Locate the cell with the specified text and output its [X, Y] center coordinate. 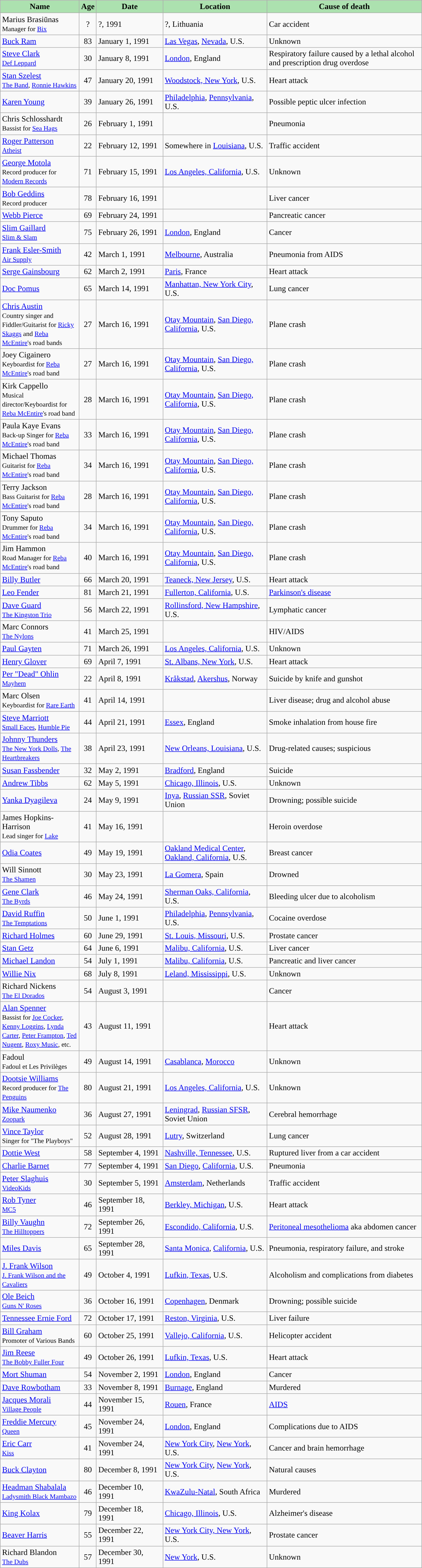
57 [88, 1557]
Marius Brasiūnas Manager for Bix [40, 24]
Doc Pomus [40, 289]
April 23, 1991 [130, 749]
September 26, 1991 [130, 1227]
April 21, 1991 [130, 722]
September 5, 1991 [130, 1183]
Alcoholism and complications from diabetes [344, 1275]
83 [88, 41]
Teaneck, New Jersey, U.S. [215, 580]
79 [88, 1513]
January 20, 1991 [130, 80]
March 22, 1991 [130, 610]
Breast cancer [344, 853]
Yanka Dyagileva [40, 800]
Dootsie Williams Record producer for The Penguins [40, 1088]
Eric Carr Kiss [40, 1448]
Buck Ram [40, 41]
January 26, 1991 [130, 102]
Pneumonia from AIDS [344, 254]
Manhattan, New York City, U.S. [215, 289]
Billy Vaughn The Hilltoppers [40, 1227]
Rouen, France [215, 1405]
68 [88, 973]
Buck Clayton [40, 1470]
Pancreatic cancer [344, 215]
Age [88, 7]
Ole Beich Guns N' Roses [40, 1301]
Cocaine overdose [344, 918]
Steve Marriott Small Faces, Humble Pie [40, 722]
November 8, 1991 [130, 1387]
Natural causes [344, 1470]
Reston, Virginia, U.S. [215, 1318]
42 [88, 254]
Terry Jackson Bass Guitarist for Reba McEntire's road band [40, 496]
Kirk Cappello Musical director/Keyboardist for Reba McEntire's road band [40, 400]
April 8, 1991 [130, 679]
Marc Olsen Keyboardist for Rare Earth [40, 701]
Jacques Morali Village People [40, 1405]
February 12, 1991 [130, 145]
March 25, 1991 [130, 631]
Dottie West [40, 1153]
Cancer and brain hemorrhage [344, 1448]
Amsterdam, Netherlands [215, 1183]
Bob Geddins Record producer [40, 198]
Roger Patterson Atheist [40, 145]
Jim Hammon Road Manager for Reba McEntire's road band [40, 558]
Rob Tyner MC5 [40, 1205]
Karen Young [40, 102]
Webb Pierce [40, 215]
Billy Butler [40, 580]
Lutry, Switzerland [215, 1136]
July 1, 1991 [130, 961]
Andrew Tibbs [40, 783]
75 [88, 232]
James Hopkins-Harrison Lead singer for Lake [40, 826]
August 27, 1991 [130, 1114]
February 16, 1991 [130, 198]
October 25, 1991 [130, 1335]
March 1, 1991 [130, 254]
Peritoneal mesothelioma aka abdomen cancer [344, 1227]
December 18, 1991 [130, 1513]
Location [215, 7]
October 17, 1991 [130, 1318]
?, Lithuania [215, 24]
Rollinsford, New Hampshire, U.S. [215, 610]
May 16, 1991 [130, 826]
Date [130, 7]
Smoke inhalation from house fire [344, 722]
May 5, 1991 [130, 783]
Will SinnottThe Shamen [40, 875]
David Ruffin The Temptations [40, 918]
55 [88, 1535]
September 28, 1991 [130, 1248]
Suicide [344, 770]
Miles Davis [40, 1248]
Richard Blandon The Dubs [40, 1557]
Respiratory failure caused by a lethal alcohol and prescription drug overdose [344, 58]
Suicide by knife and gunshot [344, 679]
Possible peptic ulcer infection [344, 102]
Sherman Oaks, California, U.S. [215, 896]
Woodstock, New York, U.S. [215, 80]
Henry Glover [40, 662]
Oakland Medical Center, Oakland, California, U.S. [215, 853]
August 11, 1991 [130, 1026]
October 4, 1991 [130, 1275]
J. Frank Wilson J. Frank Wilson and the Cavaliers [40, 1275]
Pneumonia, respiratory failure, and stroke [344, 1248]
May 19, 1991 [130, 853]
March 26, 1991 [130, 648]
24 [88, 800]
Willie Nix [40, 973]
La Gomera, Spain [215, 875]
January 1, 1991 [130, 41]
Johnny Thunders The New York Dolls, The Heartbreakers [40, 749]
Beaver Harris [40, 1535]
Marc Connors The Nylons [40, 631]
AIDS [344, 1405]
58 [88, 1153]
Leo Fender [40, 592]
Mike Naumenko Zoopark [40, 1114]
56 [88, 610]
Serge Gainsbourg [40, 272]
Odia Coates [40, 853]
June 6, 1991 [130, 948]
Stan Getz [40, 948]
August 28, 1991 [130, 1136]
64 [88, 948]
Slim Gaillard Slim & Slam [40, 232]
Stan Szelest The Band, Ronnie Hawkins [40, 80]
March 14, 1991 [130, 289]
Pancreatic and liver cancer [344, 961]
December 8, 1991 [130, 1470]
November 2, 1991 [130, 1375]
Cause of death [344, 7]
Tony Saputo Drummer for Reba McEntire's road band [40, 527]
50 [88, 918]
47 [88, 80]
Headman Shabalala Ladysmith Black Mambazo [40, 1492]
66 [88, 580]
Joey Cigainero Keyboardist for Reba McEntire's road band [40, 364]
Copenhagen, Denmark [215, 1301]
Leningrad, Russian SFSR, Soviet Union [215, 1114]
May 23, 1991 [130, 875]
April 7, 1991 [130, 662]
February 15, 1991 [130, 172]
Liver failure [344, 1318]
HIV/AIDS [344, 631]
October 16, 1991 [130, 1301]
June 29, 1991 [130, 935]
Michael Landon [40, 961]
39 [88, 102]
Chris Austin Country singer and Fiddler/Guitarist for Ricky Skaggs and Reba McEntire's road bands [40, 324]
August 21, 1991 [130, 1088]
Vince Taylor Singer for "The Playboys" [40, 1136]
March 20, 1991 [130, 580]
78 [88, 198]
Frank Esler-Smith Air Supply [40, 254]
Somewhere in Louisiana, U.S. [215, 145]
Susan Fassbender [40, 770]
Name [40, 7]
26 [88, 124]
October 26, 1991 [130, 1357]
May 24, 1991 [130, 896]
Las Vegas, Nevada, U.S. [215, 41]
Richard Holmes [40, 935]
KwaZulu-Natal, South Africa [215, 1492]
New York, U.S. [215, 1557]
Gene Clark The Byrds [40, 896]
Paula Kaye Evans Back-up Singer for Reba McEntire's road band [40, 435]
Bradford, England [215, 770]
December 30, 1991 [130, 1557]
Dave Guard The Kingston Trio [40, 610]
45 [88, 1426]
Ruptured liver from a car accident [344, 1153]
December 22, 1991 [130, 1535]
Drowned [344, 875]
Jim Reese The Bobby Fuller Four [40, 1357]
Essex, England [215, 722]
San Diego, California, U.S. [215, 1166]
Paris, France [215, 272]
81 [88, 592]
?, 1991 [130, 24]
Helicopter accident [344, 1335]
52 [88, 1136]
King Kolax [40, 1513]
Bill Graham Promoter of Various Bands [40, 1335]
Santa Monica, California, U.S. [215, 1248]
Steve Clark Def Leppard [40, 58]
Paul Gayten [40, 648]
Fullerton, California, U.S. [215, 592]
August 3, 1991 [130, 991]
December 10, 1991 [130, 1492]
Heroin overdose [344, 826]
Fadoul Fadoul et Les Privilèges [40, 1061]
May 9, 1991 [130, 800]
Per "Dead" Ohlin Mayhem [40, 679]
77 [88, 1166]
Kråkstad, Akershus, Norway [215, 679]
Freddie Mercury Queen [40, 1426]
38 [88, 749]
? [88, 24]
Vallejo, California, U.S. [215, 1335]
Michael Thomas Guitarist for Reba McEntire's road band [40, 465]
February 24, 1991 [130, 215]
Peter Slaghuis VideoKids [40, 1183]
Melbourne, Australia [215, 254]
43 [88, 1026]
Drug-related causes; suspicious [344, 749]
32 [88, 770]
Bleeding ulcer due to alcoholism [344, 896]
Casablanca, Morocco [215, 1061]
Chris Schlosshardt Bassist for Sea Hags [40, 124]
St. Louis, Missouri, U.S. [215, 935]
Nashville, Tennessee, U.S. [215, 1153]
June 1, 1991 [130, 918]
Cerebral hemorrhage [344, 1114]
Inya, Russian SSR, Soviet Union [215, 800]
Alan Spenner Bassist for Joe Cocker, Kenny Loggins, Lynda Carter, Peter Frampton, Ted Nugent, Roxy Music, etc. [40, 1026]
January 8, 1991 [130, 58]
Escondido, California, U.S. [215, 1227]
July 8, 1991 [130, 973]
Tennessee Ernie Ford [40, 1318]
February 26, 1991 [130, 232]
Car accident [344, 24]
Liver disease; drug and alcohol abuse [344, 701]
Burnage, England [215, 1387]
February 1, 1991 [130, 124]
September 18, 1991 [130, 1205]
40 [88, 558]
New Orleans, Louisiana, U.S. [215, 749]
Leland, Mississippi, U.S. [215, 973]
George Motola Record producer for Modern Records [40, 172]
Charlie Barnet [40, 1166]
August 14, 1991 [130, 1061]
Alzheimer's disease [344, 1513]
Berkley, Michigan, U.S. [215, 1205]
Complications due to AIDS [344, 1426]
Richard Nickens The El Dorados [40, 991]
May 2, 1991 [130, 770]
March 2, 1991 [130, 272]
April 14, 1991 [130, 701]
Parkinson's disease [344, 592]
Mort Shuman [40, 1375]
November 15, 1991 [130, 1405]
St. Albans, New York, U.S. [215, 662]
Lymphatic cancer [344, 610]
Dave Rowbotham [40, 1387]
March 21, 1991 [130, 592]
